Detect which cell encompasses the target text, then output its [x, y] center coordinate. 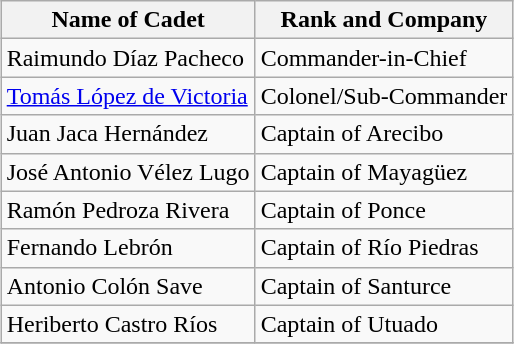
Fernando Lebrón [128, 248]
Antonio Colón Save [128, 286]
Tomás López de Victoria [128, 96]
Ramón Pedroza Rivera [128, 210]
Captain of Río Piedras [384, 248]
Commander-in-Chief [384, 58]
Colonel/Sub-Commander [384, 96]
Heriberto Castro Ríos [128, 324]
Raimundo Díaz Pacheco [128, 58]
José Antonio Vélez Lugo [128, 172]
Juan Jaca Hernández [128, 134]
Captain of Utuado [384, 324]
Captain of Arecibo [384, 134]
Captain of Mayagüez [384, 172]
Rank and Company [384, 20]
Name of Cadet [128, 20]
Captain of Santurce [384, 286]
Captain of Ponce [384, 210]
